Locate the cell with the specified text and output its (X, Y) center coordinate. 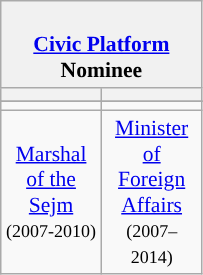
Civic Platform Nominee (102, 44)
Minister of Foreign Affairs(2007–2014) (152, 192)
Marshal of the Sejm(2007-2010) (52, 192)
